Find where the given text appears and provide that cell's center as (x, y) coordinate. 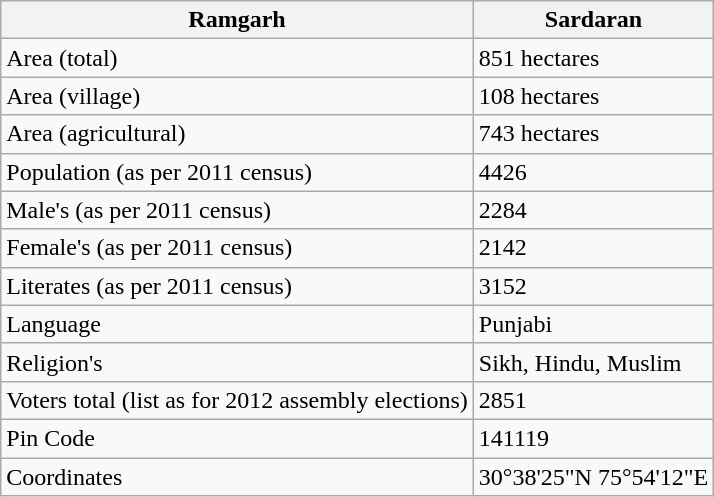
2851 (593, 400)
30°38'25"N 75°54'12"E (593, 477)
4426 (593, 172)
Area (agricultural) (238, 134)
Ramgarh (238, 20)
Literates (as per 2011 census) (238, 286)
Area (total) (238, 58)
Population (as per 2011 census) (238, 172)
Sikh, Hindu, Muslim (593, 362)
Coordinates (238, 477)
Religion's (238, 362)
Sardaran (593, 20)
Punjabi (593, 324)
743 hectares (593, 134)
3152 (593, 286)
Pin Code (238, 438)
Area (village) (238, 96)
141119 (593, 438)
851 hectares (593, 58)
2142 (593, 248)
Male's (as per 2011 census) (238, 210)
Voters total (list as for 2012 assembly elections) (238, 400)
2284 (593, 210)
Language (238, 324)
Female's (as per 2011 census) (238, 248)
108 hectares (593, 96)
